Return the (X, Y) coordinate for the center point of the cell that contains the specified text.  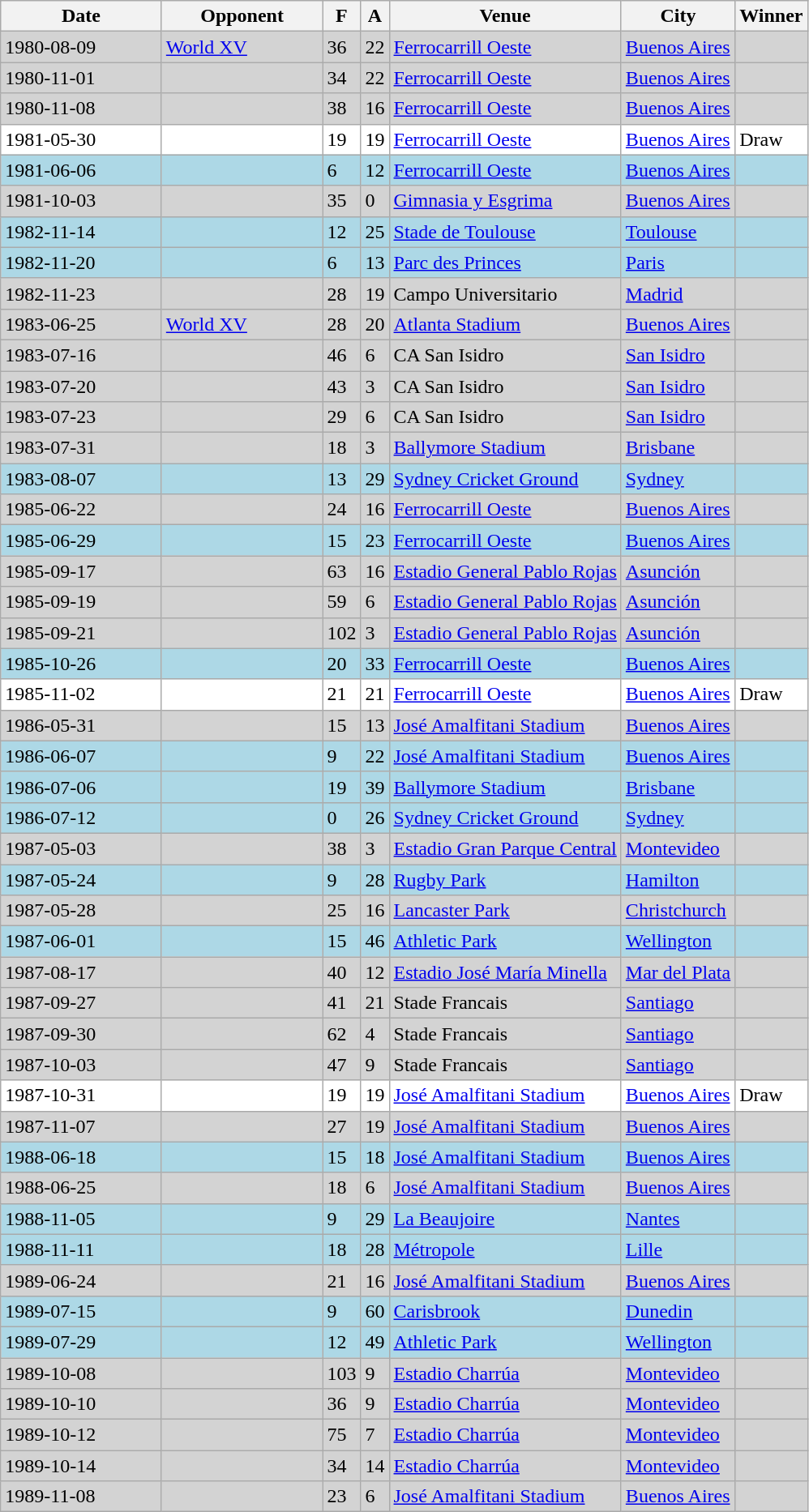
41 (342, 1003)
103 (342, 1373)
62 (342, 1034)
1983-07-20 (81, 387)
1982-11-14 (81, 232)
Métropole (505, 1249)
1989-07-29 (81, 1342)
1980-08-09 (81, 47)
1988-11-05 (81, 1219)
Lancaster Park (505, 911)
59 (342, 602)
Stade de Toulouse (505, 232)
33 (375, 664)
1986-07-06 (81, 787)
1989-10-08 (81, 1373)
Opponent (242, 16)
F (342, 16)
1985-09-17 (81, 571)
1980-11-08 (81, 109)
26 (375, 818)
Estadio Gran Parque Central (505, 848)
Parc des Princes (505, 263)
63 (342, 571)
1989-10-14 (81, 1466)
1983-07-31 (81, 448)
La Beaujoire (505, 1219)
1982-11-23 (81, 293)
1989-10-10 (81, 1404)
1988-11-11 (81, 1249)
City (678, 16)
1986-05-31 (81, 725)
1985-06-29 (81, 540)
24 (342, 510)
Lille (678, 1249)
1985-09-21 (81, 633)
Gimnasia y Esgrima (505, 201)
Paris (678, 263)
35 (342, 201)
1989-10-12 (81, 1435)
Date (81, 16)
1987-05-28 (81, 911)
1987-05-03 (81, 848)
Christchurch (678, 911)
1981-05-30 (81, 139)
1987-06-01 (81, 942)
Rugby Park (505, 879)
1987-09-30 (81, 1034)
Mar del Plata (678, 972)
1983-07-23 (81, 417)
Campo Universitario (505, 293)
Carisbrook (505, 1311)
27 (342, 1126)
Venue (505, 16)
1985-11-02 (81, 694)
1987-10-03 (81, 1065)
1986-06-07 (81, 756)
7 (375, 1435)
1988-06-25 (81, 1188)
1981-06-06 (81, 170)
Toulouse (678, 232)
40 (342, 972)
1987-11-07 (81, 1126)
1983-06-25 (81, 324)
4 (375, 1034)
Winner (772, 16)
1983-08-07 (81, 479)
49 (375, 1342)
1983-07-16 (81, 355)
1987-09-27 (81, 1003)
1987-08-17 (81, 972)
75 (342, 1435)
1980-11-01 (81, 78)
60 (375, 1311)
A (375, 16)
1986-07-12 (81, 818)
1989-11-08 (81, 1497)
Hamilton (678, 879)
14 (375, 1466)
1985-06-22 (81, 510)
1982-11-20 (81, 263)
102 (342, 633)
1988-06-18 (81, 1157)
Nantes (678, 1219)
Estadio José María Minella (505, 972)
1985-10-26 (81, 664)
1985-09-19 (81, 602)
43 (342, 387)
47 (342, 1065)
1987-10-31 (81, 1096)
1987-05-24 (81, 879)
Dunedin (678, 1311)
1989-06-24 (81, 1280)
1981-10-03 (81, 201)
Madrid (678, 293)
1989-07-15 (81, 1311)
39 (375, 787)
Atlanta Stadium (505, 324)
